For the text-containing cell, return its midpoint in [X, Y] coordinate format. 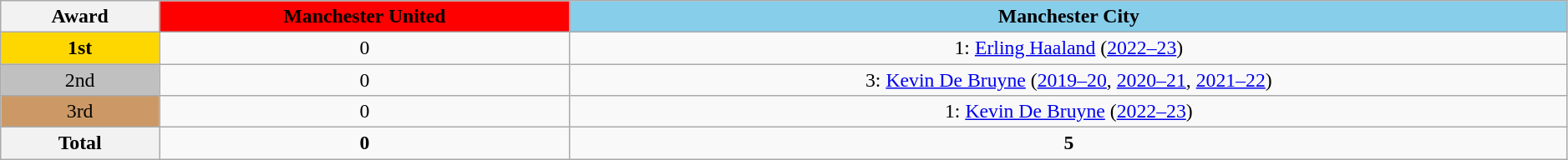
Manchester City [1068, 17]
2nd [80, 80]
Manchester United [365, 17]
Total [80, 142]
1: Erling Haaland (2022–23) [1068, 48]
3rd [80, 111]
1st [80, 48]
Award [80, 17]
1: Kevin De Bruyne (2022–23) [1068, 111]
5 [1068, 142]
3: Kevin De Bruyne (2019–20, 2020–21, 2021–22) [1068, 80]
